Search for the cell housing the specified text and yield its (x, y) center coordinate. 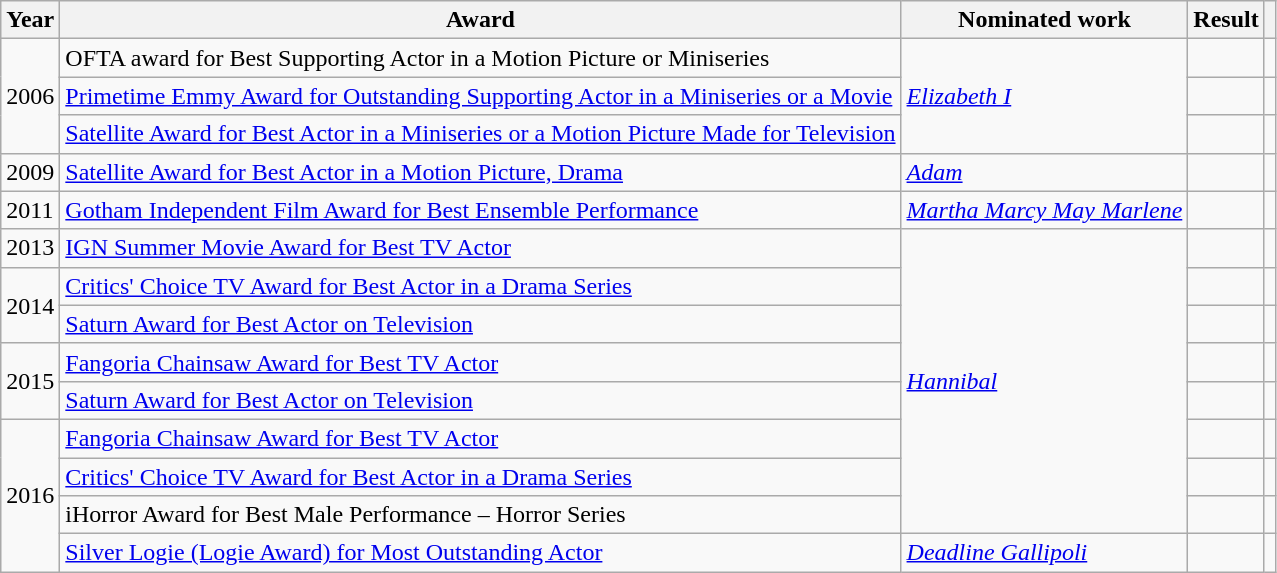
Satellite Award for Best Actor in a Miniseries or a Motion Picture Made for Television (480, 134)
Deadline Gallipoli (1044, 553)
2014 (30, 305)
Nominated work (1044, 20)
Silver Logie (Logie Award) for Most Outstanding Actor (480, 553)
Elizabeth I (1044, 96)
Hannibal (1044, 381)
2011 (30, 210)
Satellite Award for Best Actor in a Motion Picture, Drama (480, 172)
IGN Summer Movie Award for Best TV Actor (480, 248)
2015 (30, 381)
Martha Marcy May Marlene (1044, 210)
Adam (1044, 172)
2006 (30, 96)
Primetime Emmy Award for Outstanding Supporting Actor in a Miniseries or a Movie (480, 96)
Gotham Independent Film Award for Best Ensemble Performance (480, 210)
Year (30, 20)
iHorror Award for Best Male Performance – Horror Series (480, 515)
2013 (30, 248)
OFTA award for Best Supporting Actor in a Motion Picture or Miniseries (480, 58)
2016 (30, 495)
Result (1226, 20)
2009 (30, 172)
Award (480, 20)
